Provide the [x, y] coordinate of the cell's center where the given text is located.  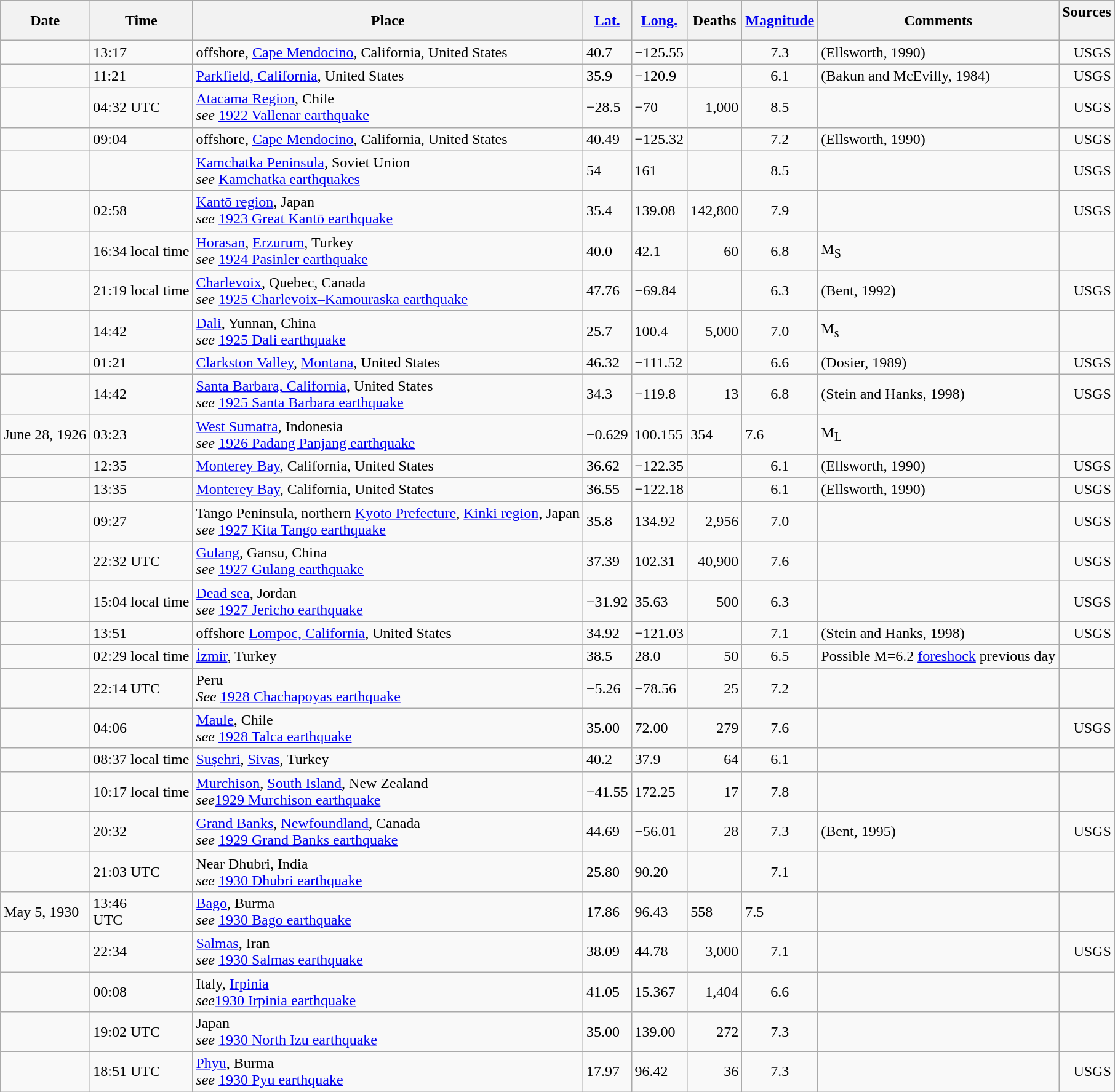
3,000 [715, 951]
(Bent, 1995) [938, 832]
02:29 local time [142, 656]
142,800 [715, 210]
Charlevoix, Quebec, Canadasee 1925 Charlevoix–Kamouraska earthquake [388, 290]
offshore Lompoc, California, United States [388, 633]
38.09 [607, 951]
35.4 [607, 210]
−56.01 [660, 832]
35.9 [607, 76]
−119.8 [660, 394]
03:23 [142, 434]
May 5, 1930 [46, 912]
04:06 [142, 728]
Lat. [607, 21]
15:04 local time [142, 602]
42.1 [660, 251]
7.8 [780, 791]
Magnitude [780, 21]
96.42 [660, 1072]
28.0 [660, 656]
6.5 [780, 656]
354 [715, 434]
134.92 [660, 522]
500 [715, 602]
17.97 [607, 1072]
19:02 UTC [142, 1032]
−41.55 [607, 791]
−78.56 [660, 688]
40.0 [607, 251]
Suşehri, Sivas, Turkey [388, 760]
34.92 [607, 633]
−70 [660, 107]
09:27 [142, 522]
22:32 UTC [142, 561]
38.5 [607, 656]
08:37 local time [142, 760]
16:34 local time [142, 251]
28 [715, 832]
21:03 UTC [142, 871]
Italy, Irpinia see1930 Irpinia earthquake [388, 992]
Kamchatka Peninsula, Soviet Unionsee Kamchatka earthquakes [388, 171]
40,900 [715, 561]
161 [660, 171]
5,000 [715, 331]
Grand Banks, Newfoundland, Canada see 1929 Grand Banks earthquake [388, 832]
−125.55 [660, 52]
72.00 [660, 728]
40.49 [607, 139]
2,956 [715, 522]
558 [715, 912]
54 [607, 171]
35.63 [660, 602]
13:17 [142, 52]
172.25 [660, 791]
25.80 [607, 871]
10:17 local time [142, 791]
7.9 [780, 210]
Ms [938, 331]
02:58 [142, 210]
(Dosier, 1989) [938, 362]
−120.9 [660, 76]
Comments [938, 21]
Possible M=6.2 foreshock previous day [938, 656]
1,000 [715, 107]
Long. [660, 21]
West Sumatra, Indonesiasee 1926 Padang Panjang earthquake [388, 434]
MS [938, 251]
−111.52 [660, 362]
20:32 [142, 832]
1,404 [715, 992]
272 [715, 1032]
25.7 [607, 331]
Horasan, Erzurum, Turkeysee 1924 Pasinler earthquake [388, 251]
−69.84 [660, 290]
36 [715, 1072]
Salmas, Iransee 1930 Salmas earthquake [388, 951]
139.08 [660, 210]
June 28, 1926 [46, 434]
22:34 [142, 951]
35.8 [607, 522]
90.20 [660, 871]
−5.26 [607, 688]
15.367 [660, 992]
−125.32 [660, 139]
139.00 [660, 1032]
44.69 [607, 832]
7.5 [780, 912]
Phyu, Burma see 1930 Pyu earthquake [388, 1072]
37.39 [607, 561]
Gulang, Gansu, Chinasee 1927 Gulang earthquake [388, 561]
Sources [1087, 21]
Dead sea, Jordansee 1927 Jericho earthquake [388, 602]
Deaths [715, 21]
Place [388, 21]
İzmir, Turkey [388, 656]
21:19 local time [142, 290]
−122.18 [660, 490]
09:04 [142, 139]
102.31 [660, 561]
37.9 [660, 760]
−0.629 [607, 434]
Tango Peninsula, northern Kyoto Prefecture, Kinki region, Japansee 1927 Kita Tango earthquake [388, 522]
13:46UTC [142, 912]
Clarkston Valley, Montana, United States [388, 362]
Atacama Region, Chilesee 1922 Vallenar earthquake [388, 107]
01:21 [142, 362]
−121.03 [660, 633]
100.155 [660, 434]
25 [715, 688]
(Bakun and McEvilly, 1984) [938, 76]
36.55 [607, 490]
11:21 [142, 76]
17 [715, 791]
34.3 [607, 394]
Parkfield, California, United States [388, 76]
Santa Barbara, California, United Statessee 1925 Santa Barbara earthquake [388, 394]
Peru See 1928 Chachapoyas earthquake [388, 688]
Dali, Yunnan, Chinasee 1925 Dali earthquake [388, 331]
Japan see 1930 North Izu earthquake [388, 1032]
04:32 UTC [142, 107]
40.7 [607, 52]
46.32 [607, 362]
(Bent, 1992) [938, 290]
13:35 [142, 490]
64 [715, 760]
00:08 [142, 992]
60 [715, 251]
18:51 UTC [142, 1072]
12:35 [142, 466]
Maule, Chilesee 1928 Talca earthquake [388, 728]
279 [715, 728]
50 [715, 656]
Bago, Burmasee 1930 Bago earthquake [388, 912]
96.43 [660, 912]
40.2 [607, 760]
47.76 [607, 290]
17.86 [607, 912]
Murchison, South Island, New Zealand see1929 Murchison earthquake [388, 791]
Kantō region, Japansee 1923 Great Kantō earthquake [388, 210]
13:51 [142, 633]
Time [142, 21]
−31.92 [607, 602]
13 [715, 394]
100.4 [660, 331]
41.05 [607, 992]
−28.5 [607, 107]
ML [938, 434]
−122.35 [660, 466]
Date [46, 21]
36.62 [607, 466]
22:14 UTC [142, 688]
Near Dhubri, India see 1930 Dhubri earthquake [388, 871]
44.78 [660, 951]
